Find where the given text appears and provide that cell's center as [X, Y] coordinate. 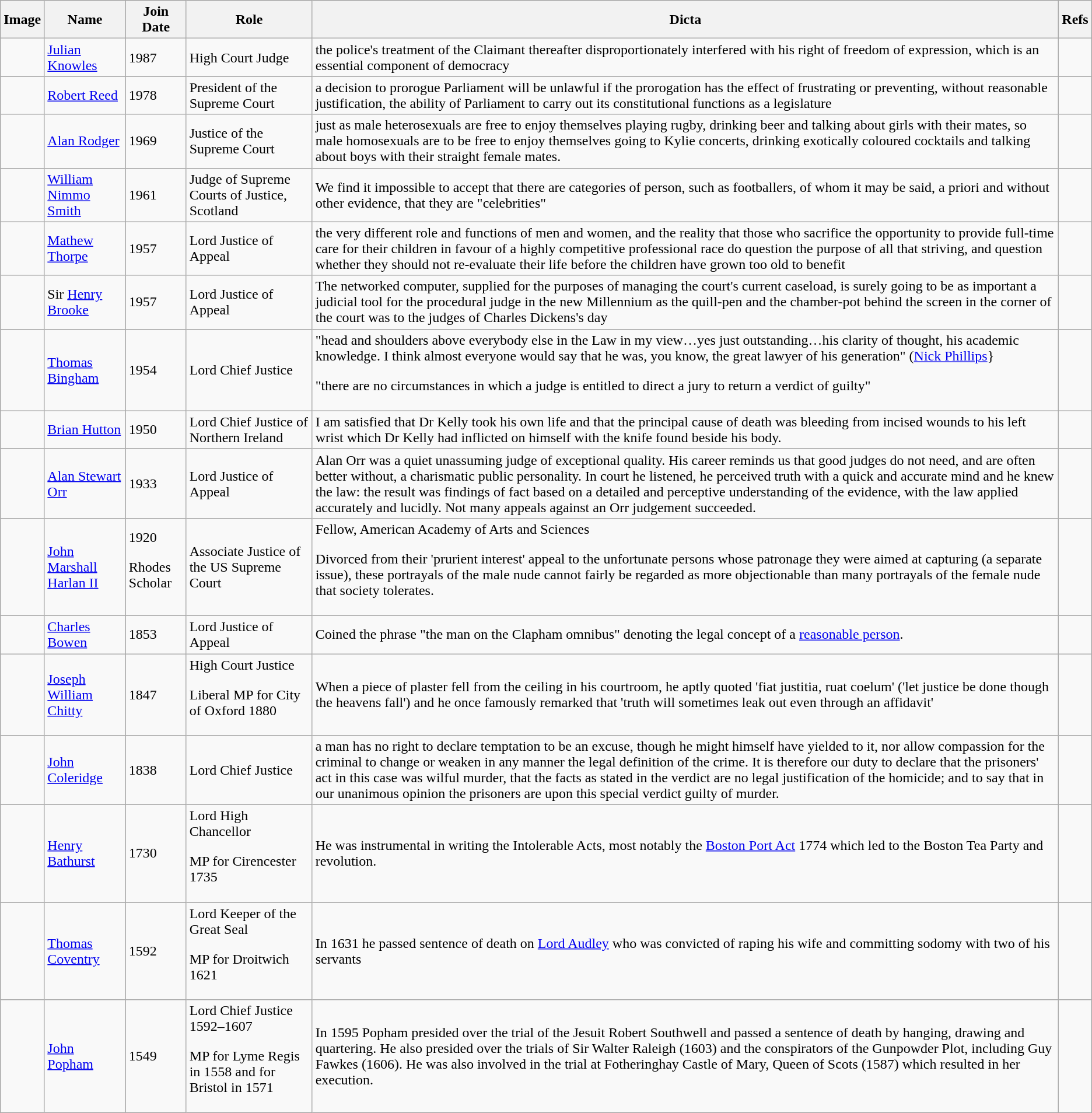
Alan Rodger [85, 141]
1920Rhodes Scholar [156, 567]
Thomas Bingham [85, 370]
1954 [156, 370]
1853 [156, 635]
Coined the phrase "the man on the Clapham omnibus" denoting the legal concept of a reasonable person. [685, 635]
1592 [156, 951]
John Popham [85, 1056]
Brian Hutton [85, 429]
John Marshall Harlan II [85, 567]
Name [85, 20]
He was instrumental in writing the Intolerable Acts, most notably the Boston Port Act 1774 which led to the Boston Tea Party and revolution. [685, 854]
High Court JusticeLiberal MP for City of Oxford 1880 [249, 694]
Justice of the Supreme Court [249, 141]
Judge of Supreme Courts of Justice, Scotland [249, 195]
Henry Bathurst [85, 854]
Lord High ChancellorMP for Cirencester 1735 [249, 854]
Role [249, 20]
1847 [156, 694]
In 1631 he passed sentence of death on Lord Audley who was convicted of raping his wife and committing sodomy with two of his servants [685, 951]
Mathew Thorpe [85, 249]
JoinDate [156, 20]
Lord Chief Justice 1592–1607 MP for Lyme Regis in 1558 and for Bristol in 1571 [249, 1056]
Lord Chief Justice of Northern Ireland [249, 429]
1969 [156, 141]
1549 [156, 1056]
Julian Knowles [85, 57]
Joseph William Chitty [85, 694]
1987 [156, 57]
1838 [156, 770]
Image [22, 20]
1961 [156, 195]
1730 [156, 854]
Dicta [685, 20]
1978 [156, 96]
Refs [1075, 20]
John Coleridge [85, 770]
Charles Bowen [85, 635]
Robert Reed [85, 96]
Lord Keeper of the Great SealMP for Droitwich 1621 [249, 951]
1950 [156, 429]
Alan Stewart Orr [85, 483]
1933 [156, 483]
High Court Judge [249, 57]
Thomas Coventry [85, 951]
Sir Henry Brooke [85, 302]
Associate Justice of the US Supreme Court [249, 567]
William Nimmo Smith [85, 195]
President of the Supreme Court [249, 96]
